Output the [x, y] coordinate of the center of the cell containing the given text.  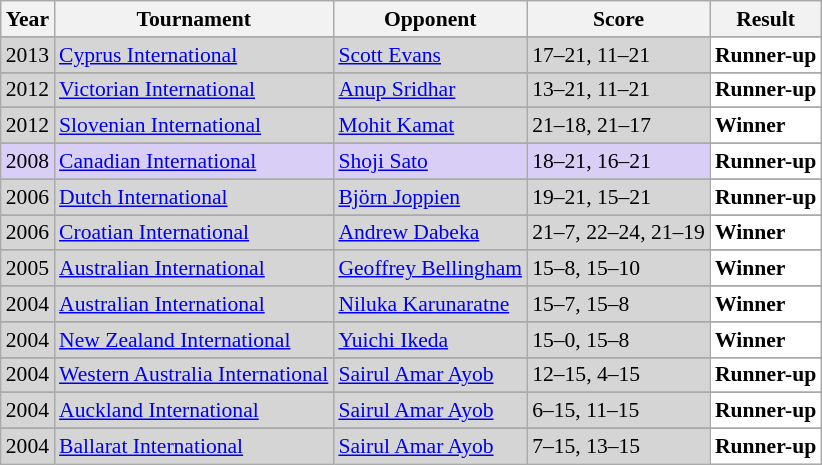
Tournament [194, 19]
Anup Sridhar [430, 90]
12–15, 4–15 [618, 375]
7–15, 13–15 [618, 447]
15–7, 15–8 [618, 304]
Year [28, 19]
2013 [28, 55]
6–15, 11–15 [618, 411]
Canadian International [194, 162]
18–21, 16–21 [618, 162]
Cyprus International [194, 55]
Ballarat International [194, 447]
Björn Joppien [430, 197]
Scott Evans [430, 55]
Result [766, 19]
15–0, 15–8 [618, 340]
Niluka Karunaratne [430, 304]
13–21, 11–21 [618, 90]
21–18, 21–17 [618, 126]
Geoffrey Bellingham [430, 269]
Croatian International [194, 233]
Auckland International [194, 411]
2005 [28, 269]
Score [618, 19]
17–21, 11–21 [618, 55]
Western Australia International [194, 375]
Opponent [430, 19]
Yuichi Ikeda [430, 340]
21–7, 22–24, 21–19 [618, 233]
Victorian International [194, 90]
New Zealand International [194, 340]
Dutch International [194, 197]
Shoji Sato [430, 162]
19–21, 15–21 [618, 197]
2008 [28, 162]
Andrew Dabeka [430, 233]
Mohit Kamat [430, 126]
Slovenian International [194, 126]
15–8, 15–10 [618, 269]
